Return (x, y) of the center of cell containing provided text 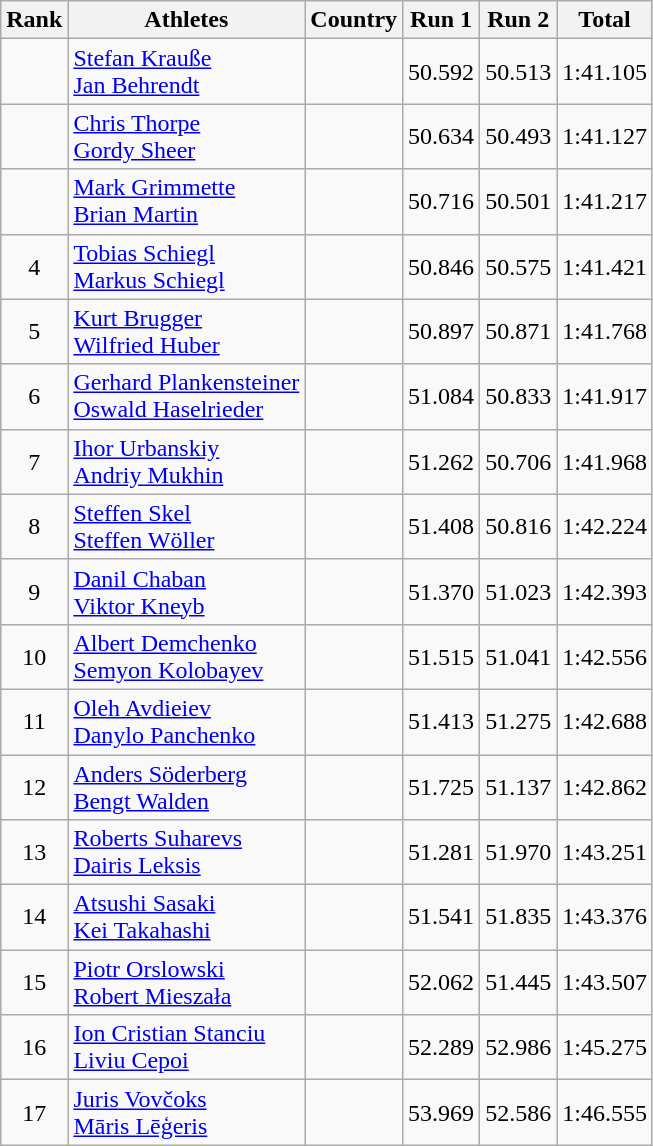
1:41.217 (605, 202)
50.716 (442, 202)
1:42.224 (605, 526)
Tobias Schiegl Markus Schiegl (186, 266)
1:46.555 (605, 1112)
50.575 (518, 266)
50.493 (518, 136)
1:42.862 (605, 786)
1:41.105 (605, 72)
53.969 (442, 1112)
51.725 (442, 786)
Gerhard Plankensteiner Oswald Haselrieder (186, 396)
Stefan Krauße Jan Behrendt (186, 72)
15 (34, 982)
52.289 (442, 1048)
Chris Thorpe Gordy Sheer (186, 136)
8 (34, 526)
11 (34, 722)
52.062 (442, 982)
Total (605, 20)
Oleh Avdieiev Danylo Panchenko (186, 722)
1:41.421 (605, 266)
14 (34, 918)
5 (34, 332)
50.897 (442, 332)
51.541 (442, 918)
51.281 (442, 852)
51.408 (442, 526)
52.986 (518, 1048)
Albert Demchenko Semyon Kolobayev (186, 656)
51.275 (518, 722)
Juris Vovčoks Māris Lēģeris (186, 1112)
1:41.917 (605, 396)
51.041 (518, 656)
17 (34, 1112)
Danil Chaban Viktor Kneyb (186, 592)
51.023 (518, 592)
51.413 (442, 722)
50.706 (518, 462)
Piotr Orslowski Robert Mieszała (186, 982)
50.513 (518, 72)
50.634 (442, 136)
Steffen Skel Steffen Wöller (186, 526)
50.833 (518, 396)
1:41.968 (605, 462)
Country (354, 20)
50.592 (442, 72)
1:42.393 (605, 592)
13 (34, 852)
52.586 (518, 1112)
1:43.376 (605, 918)
7 (34, 462)
Ihor Urbanskiy Andriy Mukhin (186, 462)
Anders Söderberg Bengt Walden (186, 786)
16 (34, 1048)
1:43.251 (605, 852)
12 (34, 786)
Kurt Brugger Wilfried Huber (186, 332)
1:43.507 (605, 982)
Mark Grimmette Brian Martin (186, 202)
Atsushi Sasaki Kei Takahashi (186, 918)
Run 2 (518, 20)
51.445 (518, 982)
50.871 (518, 332)
51.137 (518, 786)
51.835 (518, 918)
51.370 (442, 592)
Run 1 (442, 20)
51.084 (442, 396)
Ion Cristian Stanciu Liviu Cepoi (186, 1048)
1:41.768 (605, 332)
1:42.688 (605, 722)
1:41.127 (605, 136)
6 (34, 396)
51.262 (442, 462)
Rank (34, 20)
10 (34, 656)
Athletes (186, 20)
51.515 (442, 656)
4 (34, 266)
1:45.275 (605, 1048)
1:42.556 (605, 656)
Roberts Suharevs Dairis Leksis (186, 852)
51.970 (518, 852)
50.846 (442, 266)
9 (34, 592)
50.501 (518, 202)
50.816 (518, 526)
